Provide the [x, y] coordinate of the cell's center where the given text is located.  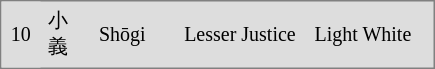
Shōgi [134, 35]
小義 [66, 35]
Light White [370, 35]
10 [21, 35]
Lesser Justice [241, 35]
